Locate the cell with the specified text and output its (X, Y) center coordinate. 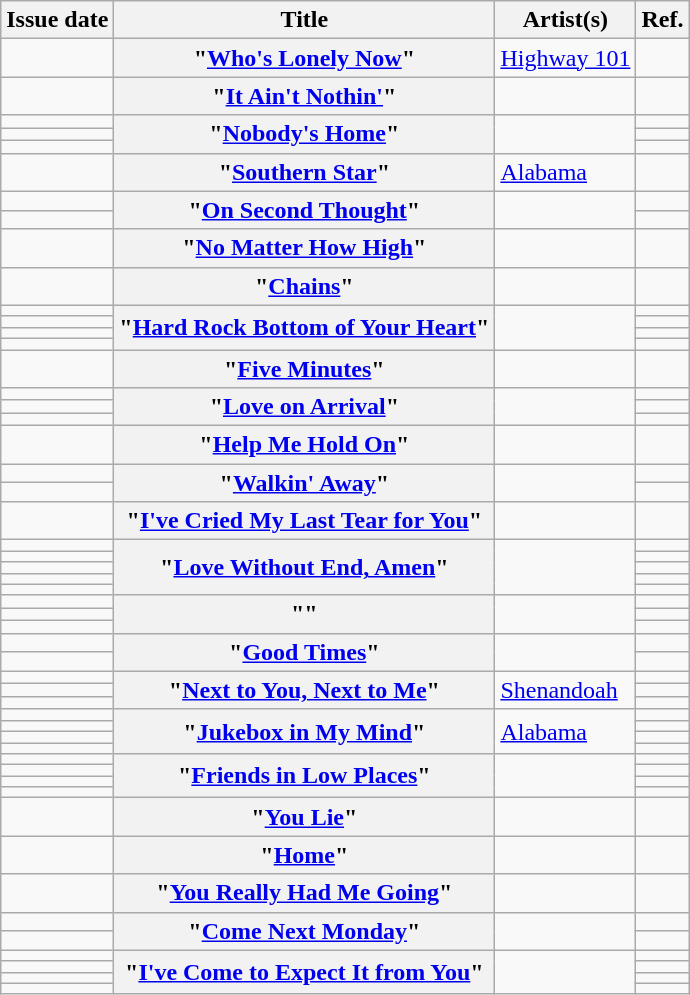
"Love Without End, Amen" (304, 568)
Shenandoah (566, 690)
"It Ain't Nothin'" (304, 96)
"Come Next Monday" (304, 931)
Ref. (662, 20)
"Help Me Hold On" (304, 445)
"On Second Thought" (304, 210)
"Walkin' Away" (304, 483)
"Who's Lonely Now" (304, 58)
"Love on Arrival" (304, 407)
"" (304, 614)
"Chains" (304, 286)
Artist(s) (566, 20)
"You Lie" (304, 817)
"I've Cried My Last Tear for You" (304, 521)
"Hard Rock Bottom of Your Heart" (304, 327)
"No Matter How High" (304, 248)
"Good Times" (304, 652)
Highway 101 (566, 58)
Issue date (58, 20)
"Next to You, Next to Me" (304, 690)
Title (304, 20)
"You Really Had Me Going" (304, 893)
"Jukebox in My Mind" (304, 731)
"Nobody's Home" (304, 134)
"I've Come to Expect It from You" (304, 972)
"Five Minutes" (304, 369)
"Friends in Low Places" (304, 776)
"Southern Star" (304, 172)
"Home" (304, 855)
